Detect which cell encompasses the target text, then output its [X, Y] center coordinate. 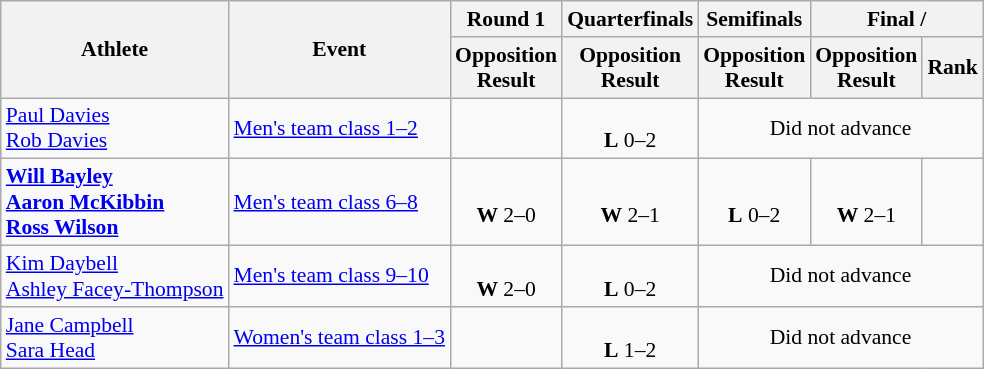
Jane CampbellSara Head [115, 338]
Paul DaviesRob Davies [115, 128]
Final / [896, 19]
Event [340, 50]
L 1–2 [630, 338]
Rank [952, 68]
Men's team class 6–8 [340, 202]
Athlete [115, 50]
Women's team class 1–3 [340, 338]
Men's team class 1–2 [340, 128]
Men's team class 9–10 [340, 276]
Round 1 [506, 19]
Quarterfinals [630, 19]
Semifinals [754, 19]
Kim DaybellAshley Facey-Thompson [115, 276]
Will BayleyAaron McKibbinRoss Wilson [115, 202]
